Locate the cell with the specified text and output its (X, Y) center coordinate. 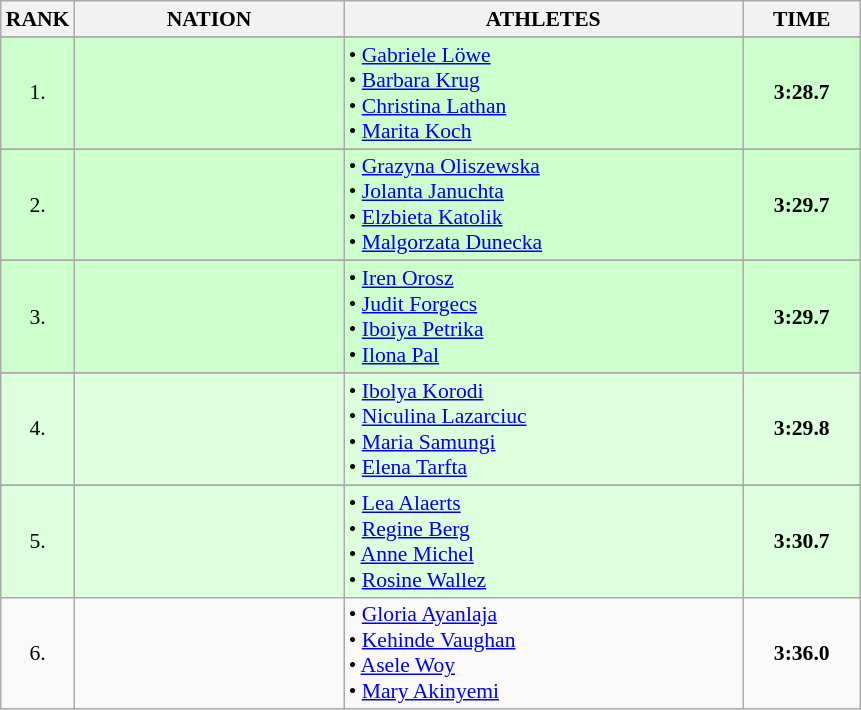
RANK (38, 19)
TIME (802, 19)
5. (38, 541)
2. (38, 205)
3. (38, 317)
3:29.8 (802, 429)
NATION (208, 19)
• Gloria Ayanlaja• Kehinde Vaughan• Asele Woy• Mary Akinyemi (544, 653)
• Lea Alaerts• Regine Berg• Anne Michel• Rosine Wallez (544, 541)
• Ibolya Korodi• Niculina Lazarciuc• Maria Samungi• Elena Tarfta (544, 429)
• Grazyna Oliszewska• Jolanta Januchta• Elzbieta Katolik• Malgorzata Dunecka (544, 205)
3:28.7 (802, 93)
1. (38, 93)
3:36.0 (802, 653)
ATHLETES (544, 19)
3:30.7 (802, 541)
• Iren Orosz• Judit Forgecs• Iboiya Petrika• Ilona Pal (544, 317)
• Gabriele Löwe• Barbara Krug• Christina Lathan• Marita Koch (544, 93)
4. (38, 429)
6. (38, 653)
